From the cell containing the given text, extract its center point as [x, y] coordinate. 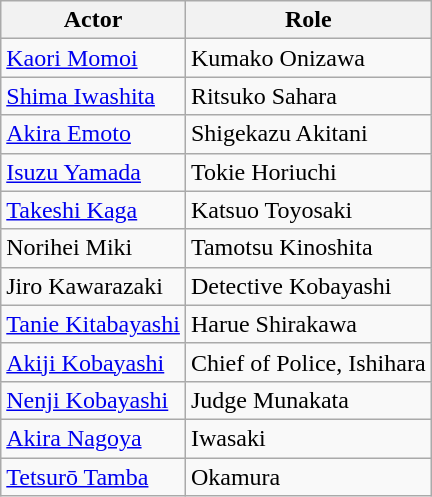
Harue Shirakawa [308, 324]
Tetsurō Tamba [94, 477]
Jiro Kawarazaki [94, 286]
Ritsuko Sahara [308, 96]
Shima Iwashita [94, 96]
Akira Emoto [94, 134]
Norihei Miki [94, 248]
Akira Nagoya [94, 438]
Judge Munakata [308, 400]
Katsuo Toyosaki [308, 210]
Isuzu Yamada [94, 172]
Role [308, 20]
Kaori Momoi [94, 58]
Detective Kobayashi [308, 286]
Actor [94, 20]
Iwasaki [308, 438]
Tokie Horiuchi [308, 172]
Kumako Onizawa [308, 58]
Akiji Kobayashi [94, 362]
Shigekazu Akitani [308, 134]
Tanie Kitabayashi [94, 324]
Okamura [308, 477]
Chief of Police, Ishihara [308, 362]
Takeshi Kaga [94, 210]
Tamotsu Kinoshita [308, 248]
Nenji Kobayashi [94, 400]
